Provide the [X, Y] coordinate of the cell's center where the given text is located.  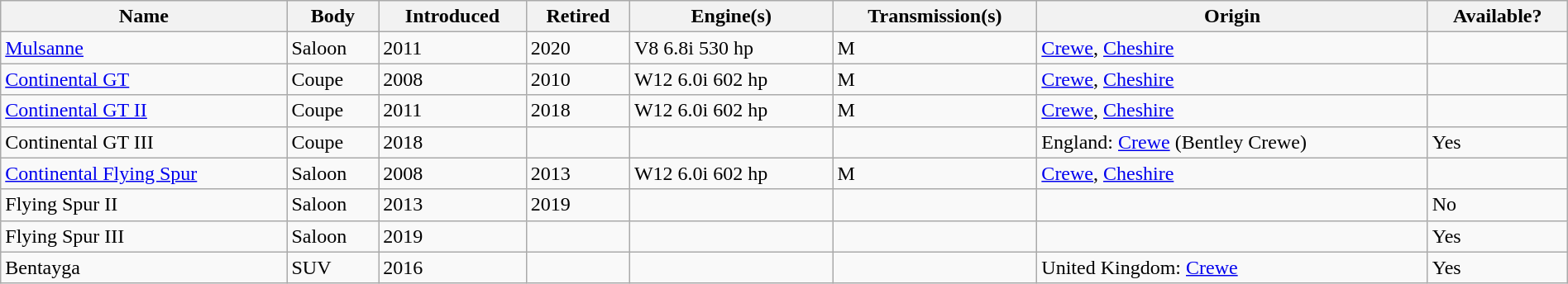
Body [332, 17]
England: Crewe (Bentley Crewe) [1232, 142]
Introduced [452, 17]
Name [144, 17]
2020 [577, 48]
Origin [1232, 17]
United Kingdom: Crewe [1232, 267]
2010 [577, 79]
Mulsanne [144, 48]
No [1497, 205]
Bentayga [144, 267]
Continental GT [144, 79]
Transmission(s) [935, 17]
Flying Spur III [144, 236]
Retired [577, 17]
2016 [452, 267]
Flying Spur II [144, 205]
Engine(s) [731, 17]
Continental GT III [144, 142]
V8 6.8i 530 hp [731, 48]
Continental Flying Spur [144, 173]
Continental GT II [144, 111]
Available? [1497, 17]
SUV [332, 267]
